Output the (x, y) coordinate of the center of the cell containing the given text.  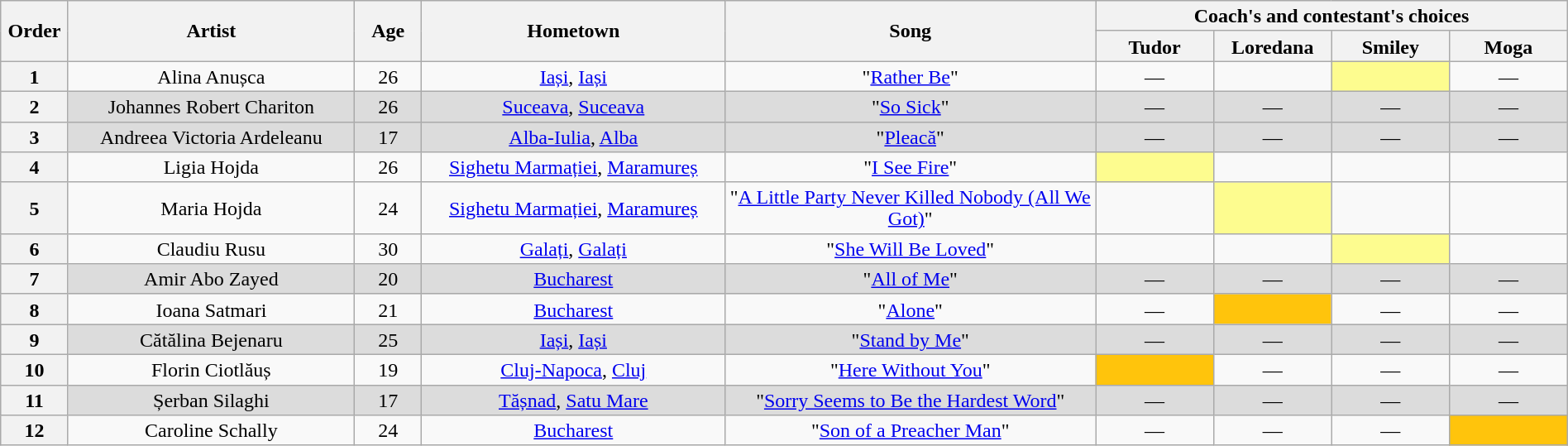
Hometown (574, 31)
Maria Hojda (211, 208)
Age (389, 31)
21 (389, 309)
Song (911, 31)
"Stand by Me" (911, 339)
19 (389, 369)
Șerban Silaghi (211, 400)
"A Little Party Never Killed Nobody (All We Got)" (911, 208)
"Son of a Preacher Man" (911, 430)
Ioana Satmari (211, 309)
Cătălina Bejenaru (211, 339)
5 (35, 208)
Caroline Schally (211, 430)
12 (35, 430)
1 (35, 76)
"She Will Be Loved" (911, 248)
Alina Anușca (211, 76)
Artist (211, 31)
"Here Without You" (911, 369)
Tășnad, Satu Mare (574, 400)
3 (35, 137)
Coach's and contestant's choices (1331, 17)
9 (35, 339)
Florin Ciotlăuș (211, 369)
2 (35, 106)
Smiley (1391, 46)
25 (389, 339)
Amir Abo Zayed (211, 280)
"I See Fire" (911, 167)
Cluj-Napoca, Cluj (574, 369)
20 (389, 280)
"Sorry Seems to Be the Hardest Word" (911, 400)
Andreea Victoria Ardeleanu (211, 137)
"Pleacă" (911, 137)
Suceava, Suceava (574, 106)
"So Sick" (911, 106)
4 (35, 167)
Loredana (1272, 46)
11 (35, 400)
Johannes Robert Chariton (211, 106)
10 (35, 369)
30 (389, 248)
"Alone" (911, 309)
8 (35, 309)
7 (35, 280)
"Rather Be" (911, 76)
Moga (1508, 46)
Order (35, 31)
Galați, Galați (574, 248)
Ligia Hojda (211, 167)
"All of Me" (911, 280)
Tudor (1154, 46)
6 (35, 248)
Alba-Iulia, Alba (574, 137)
Claudiu Rusu (211, 248)
